From the cell containing the given text, extract its center point as [x, y] coordinate. 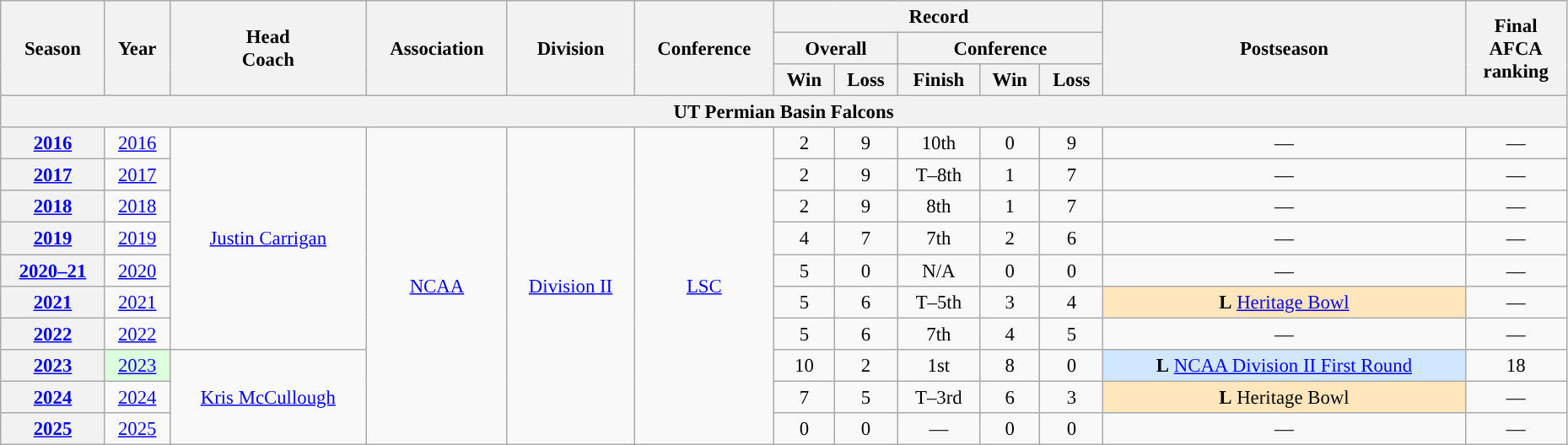
L NCAA Division II First Round [1284, 365]
Overall [836, 49]
Postseason [1284, 49]
Year [137, 49]
NCAA [437, 286]
1st [939, 365]
Season [53, 49]
Division [570, 49]
8th [939, 206]
2020 [137, 271]
Division II [570, 286]
T–3rd [939, 397]
N/A [939, 271]
T–5th [939, 302]
HeadCoach [268, 49]
Record [939, 17]
Justin Carrigan [268, 238]
LSC [704, 286]
8 [1010, 365]
10th [939, 143]
UT Permian Basin Falcons [784, 112]
18 [1516, 365]
10 [805, 365]
T–8th [939, 175]
Association [437, 49]
2020–21 [53, 271]
FinalAFCAranking [1516, 49]
Finish [939, 80]
Kris McCullough [268, 396]
